Return [x, y] of the center of cell containing provided text 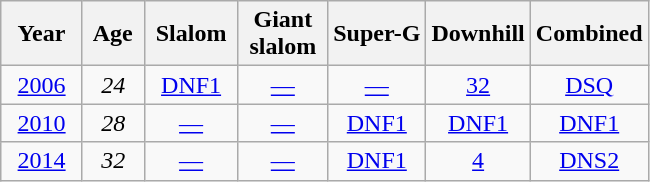
24 [113, 85]
DSQ [589, 85]
Super-G [377, 34]
Downhill [478, 34]
DNS2 [589, 161]
Giant slalom [283, 34]
28 [113, 123]
4 [478, 161]
Combined [589, 34]
Age [113, 34]
Slalom [191, 34]
2006 [42, 85]
Year [42, 34]
2010 [42, 123]
2014 [42, 161]
